Locate the cell with the specified text and output its (X, Y) center coordinate. 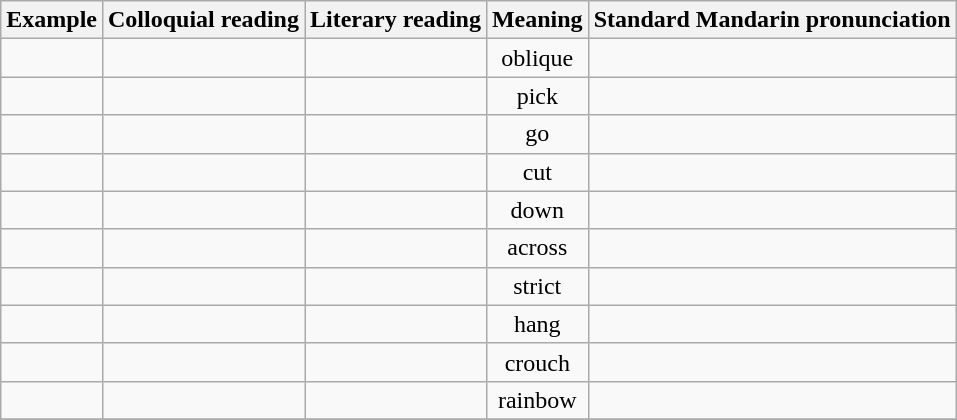
down (537, 210)
Colloquial reading (203, 20)
Meaning (537, 20)
Literary reading (395, 20)
crouch (537, 362)
go (537, 134)
oblique (537, 58)
strict (537, 286)
rainbow (537, 400)
cut (537, 172)
Standard Mandarin pronunciation (772, 20)
pick (537, 96)
Example (52, 20)
hang (537, 324)
across (537, 248)
